Extract the (X, Y) coordinate from the center of the cell holding the provided text.  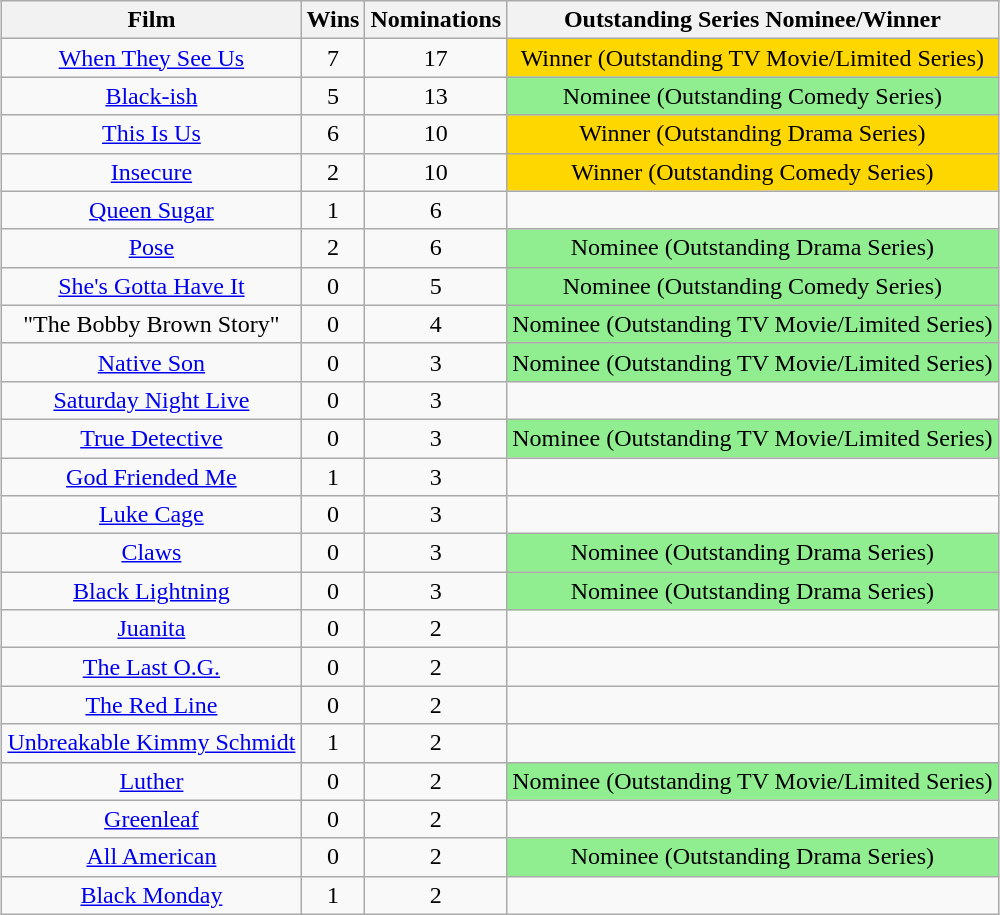
Wins (333, 20)
The Last O.G. (152, 667)
Unbreakable Kimmy Schmidt (152, 743)
Winner (Outstanding Comedy Series) (752, 172)
Black Lightning (152, 591)
When They See Us (152, 58)
Outstanding Series Nominee/Winner (752, 20)
17 (436, 58)
Nominations (436, 20)
Black-ish (152, 96)
Insecure (152, 172)
Winner (Outstanding TV Movie/Limited Series) (752, 58)
God Friended Me (152, 477)
True Detective (152, 438)
Greenleaf (152, 819)
Pose (152, 248)
Black Monday (152, 895)
Saturday Night Live (152, 400)
Juanita (152, 629)
Claws (152, 553)
Winner (Outstanding Drama Series) (752, 134)
Luke Cage (152, 515)
7 (333, 58)
This Is Us (152, 134)
All American (152, 857)
Native Son (152, 362)
Queen Sugar (152, 210)
4 (436, 324)
13 (436, 96)
She's Gotta Have It (152, 286)
The Red Line (152, 705)
Luther (152, 781)
Film (152, 20)
"The Bobby Brown Story" (152, 324)
